Scan for the cell matching the given text and deliver its [X, Y] coordinate at center. 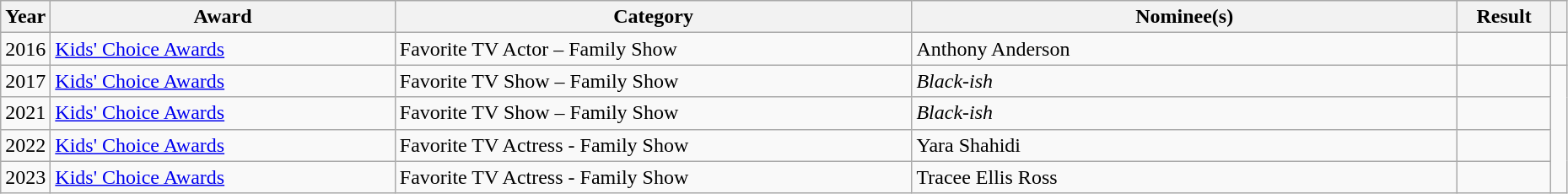
Category [653, 17]
Year [25, 17]
2016 [25, 49]
2017 [25, 81]
2022 [25, 145]
Nominee(s) [1184, 17]
Anthony Anderson [1184, 49]
Yara Shahidi [1184, 145]
Favorite TV Actor – Family Show [653, 49]
Award [223, 17]
2023 [25, 177]
Tracee Ellis Ross [1184, 177]
2021 [25, 113]
Result [1503, 17]
